Find where the given text appears and provide that cell's center as [x, y] coordinate. 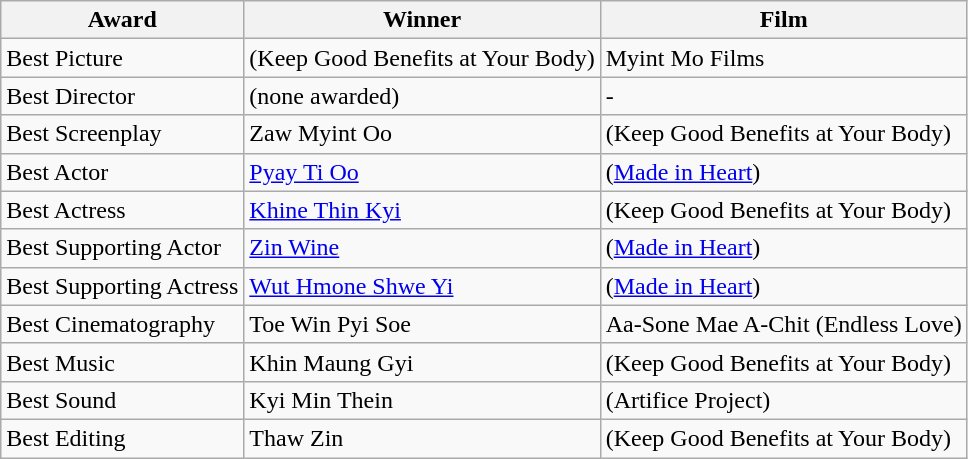
Khin Maung Gyi [422, 362]
Winner [422, 20]
- [784, 96]
Aa-Sone Mae A-Chit (Endless Love) [784, 324]
Toe Win Pyi Soe [422, 324]
Khine Thin Kyi [422, 210]
Myint Mo Films [784, 58]
Zin Wine [422, 248]
Best Supporting Actress [122, 286]
Award [122, 20]
Kyi Min Thein [422, 400]
Pyay Ti Oo [422, 172]
Best Supporting Actor [122, 248]
Best Sound [122, 400]
Best Actor [122, 172]
Zaw Myint Oo [422, 134]
Best Screenplay [122, 134]
Best Editing [122, 438]
Thaw Zin [422, 438]
(none awarded) [422, 96]
(Artifice Project) [784, 400]
Best Cinematography [122, 324]
Best Picture [122, 58]
Best Actress [122, 210]
Best Director [122, 96]
Wut Hmone Shwe Yi [422, 286]
Film [784, 20]
Best Music [122, 362]
